Detect which cell encompasses the target text, then output its (X, Y) center coordinate. 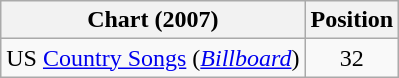
Chart (2007) (153, 20)
Position (352, 20)
US Country Songs (Billboard) (153, 58)
32 (352, 58)
